Return (X, Y) of the center of cell containing provided text 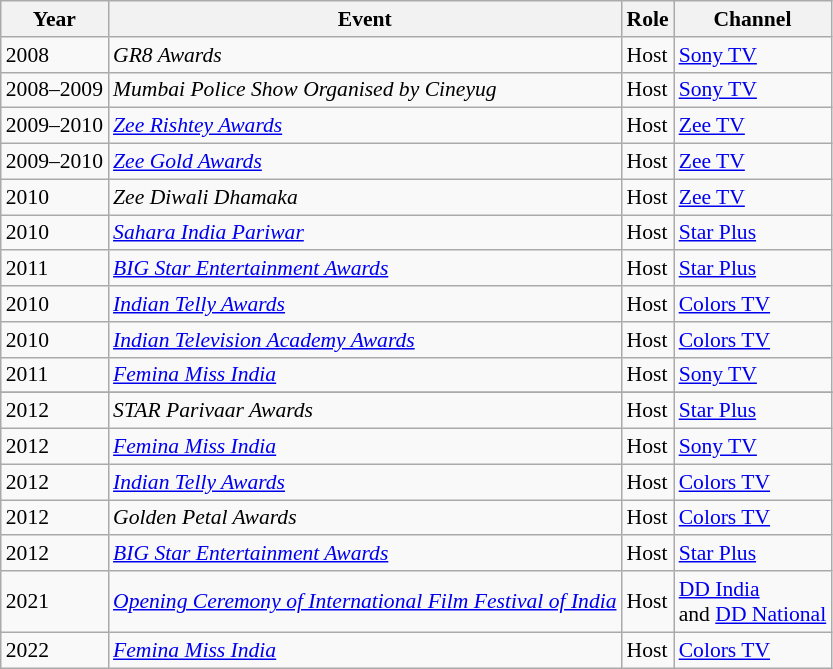
Opening Ceremony of International Film Festival of India (365, 602)
Golden Petal Awards (365, 518)
Zee Rishtey Awards (365, 126)
GR8 Awards (365, 55)
Channel (753, 19)
Sahara India Pariwar (365, 233)
Year (54, 19)
2021 (54, 602)
DD India and DD National (753, 602)
Indian Television Academy Awards (365, 340)
2008 (54, 55)
Zee Gold Awards (365, 162)
2022 (54, 650)
2008–2009 (54, 90)
STAR Parivaar Awards (365, 411)
Zee Diwali Dhamaka (365, 197)
Role (648, 19)
Event (365, 19)
Mumbai Police Show Organised by Cineyug (365, 90)
